For the text-containing cell, return its midpoint in [X, Y] coordinate format. 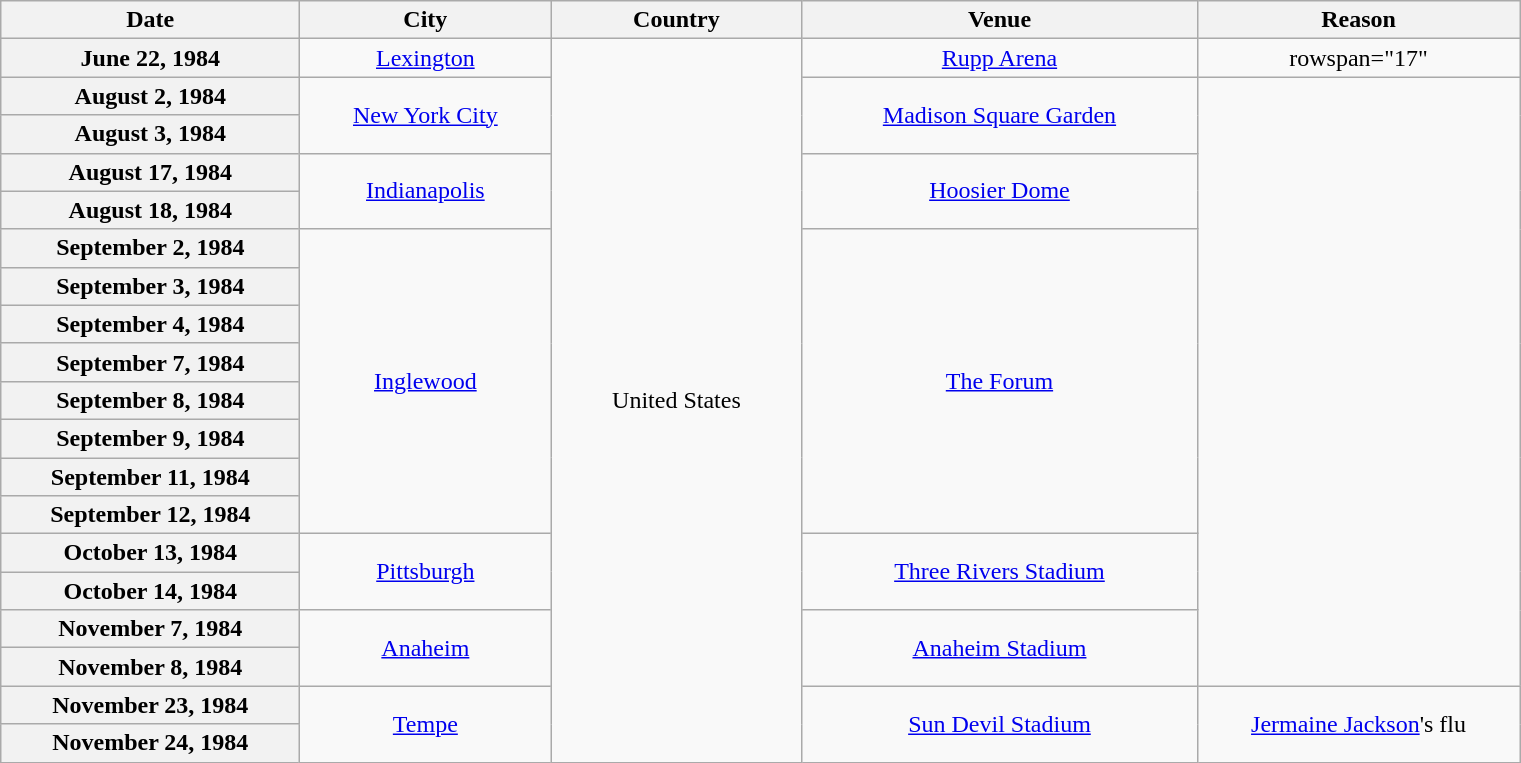
The Forum [1000, 381]
Venue [1000, 20]
August 18, 1984 [150, 210]
October 14, 1984 [150, 591]
Reason [1358, 20]
Tempe [426, 724]
United States [676, 400]
September 12, 1984 [150, 515]
Country [676, 20]
August 2, 1984 [150, 96]
September 7, 1984 [150, 362]
Anaheim Stadium [1000, 648]
November 24, 1984 [150, 743]
September 9, 1984 [150, 438]
rowspan="17" [1358, 58]
Indianapolis [426, 191]
Three Rivers Stadium [1000, 572]
August 3, 1984 [150, 134]
September 11, 1984 [150, 477]
June 22, 1984 [150, 58]
Sun Devil Stadium [1000, 724]
November 23, 1984 [150, 705]
City [426, 20]
October 13, 1984 [150, 553]
Date [150, 20]
November 7, 1984 [150, 629]
Lexington [426, 58]
November 8, 1984 [150, 667]
Anaheim [426, 648]
Hoosier Dome [1000, 191]
September 8, 1984 [150, 400]
September 4, 1984 [150, 324]
Jermaine Jackson's flu [1358, 724]
August 17, 1984 [150, 172]
Inglewood [426, 381]
Madison Square Garden [1000, 115]
Pittsburgh [426, 572]
September 2, 1984 [150, 248]
Rupp Arena [1000, 58]
September 3, 1984 [150, 286]
New York City [426, 115]
